Pinpoint the cell where the given text exists, returning its (X, Y) midpoint coordinate. 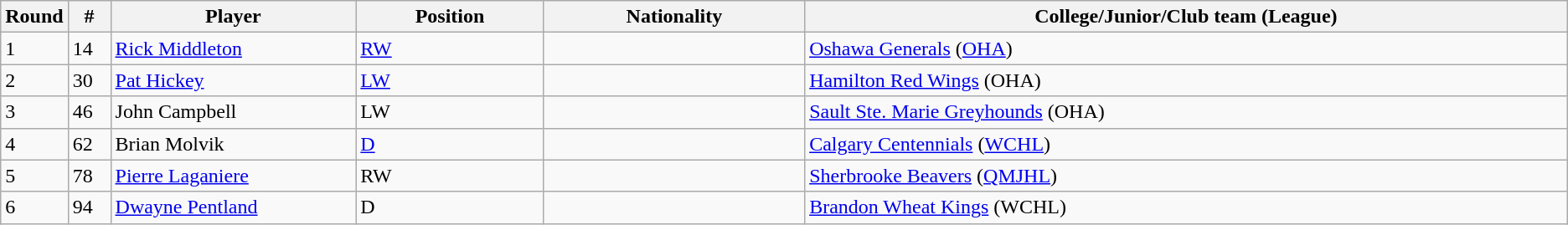
Pierre Laganiere (233, 176)
1 (34, 49)
94 (89, 207)
Dwayne Pentland (233, 207)
Rick Middleton (233, 49)
78 (89, 176)
Round (34, 17)
Hamilton Red Wings (OHA) (1186, 80)
6 (34, 207)
Sherbrooke Beavers (QMJHL) (1186, 176)
Position (450, 17)
# (89, 17)
46 (89, 112)
14 (89, 49)
30 (89, 80)
College/Junior/Club team (League) (1186, 17)
4 (34, 144)
Brandon Wheat Kings (WCHL) (1186, 207)
Sault Ste. Marie Greyhounds (OHA) (1186, 112)
Calgary Centennials (WCHL) (1186, 144)
5 (34, 176)
Pat Hickey (233, 80)
Player (233, 17)
Brian Molvik (233, 144)
John Campbell (233, 112)
2 (34, 80)
62 (89, 144)
Oshawa Generals (OHA) (1186, 49)
3 (34, 112)
Nationality (673, 17)
